Return the [x, y] coordinate for the center point of the cell that contains the specified text.  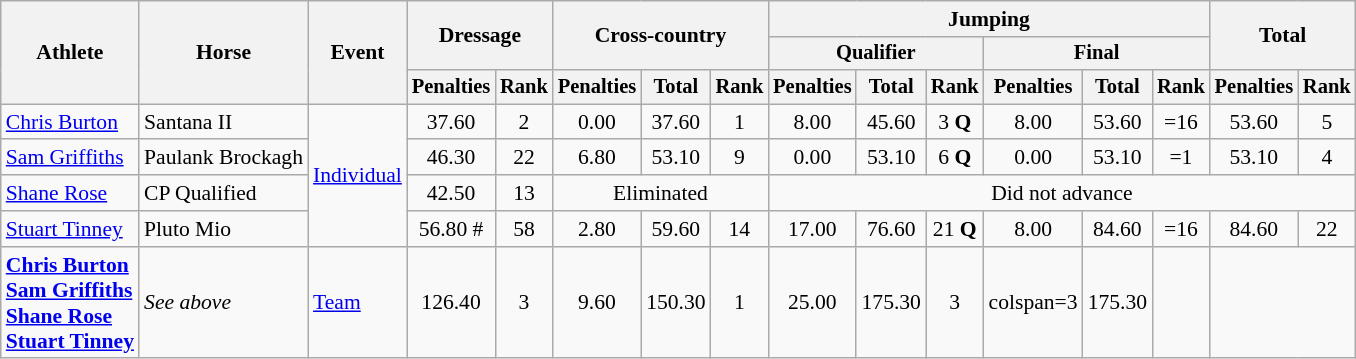
Did not advance [1062, 193]
21 Q [955, 229]
76.60 [890, 229]
3 Q [955, 122]
Jumping [989, 19]
Individual [358, 175]
Paulank Brockagh [224, 158]
See above [224, 303]
Horse [224, 52]
150.30 [676, 303]
13 [524, 193]
colspan=3 [1034, 303]
Qualifier [876, 54]
Chris Burton [70, 122]
Shane Rose [70, 193]
Eliminated [660, 193]
9.60 [597, 303]
Santana II [224, 122]
25.00 [812, 303]
Chris BurtonSam GriffithsShane RoseStuart Tinney [70, 303]
Dressage [480, 36]
56.80 # [451, 229]
Cross-country [660, 36]
Team [358, 303]
Event [358, 52]
Final [1097, 54]
Pluto Mio [224, 229]
46.30 [451, 158]
17.00 [812, 229]
45.60 [890, 122]
6.80 [597, 158]
=1 [1181, 158]
Stuart Tinney [70, 229]
5 [1327, 122]
4 [1327, 158]
2 [524, 122]
6 Q [955, 158]
9 [740, 158]
59.60 [676, 229]
Sam Griffiths [70, 158]
42.50 [451, 193]
Athlete [70, 52]
CP Qualified [224, 193]
58 [524, 229]
126.40 [451, 303]
2.80 [597, 229]
14 [740, 229]
